Provide the [x, y] coordinate of the cell's center where the given text is located.  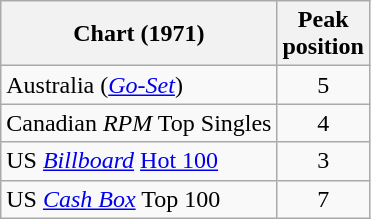
Australia (Go-Set) [139, 85]
US Billboard Hot 100 [139, 161]
Peakposition [323, 34]
Chart (1971) [139, 34]
US Cash Box Top 100 [139, 199]
5 [323, 85]
Canadian RPM Top Singles [139, 123]
4 [323, 123]
3 [323, 161]
7 [323, 199]
